Detect which cell encompasses the target text, then output its (X, Y) center coordinate. 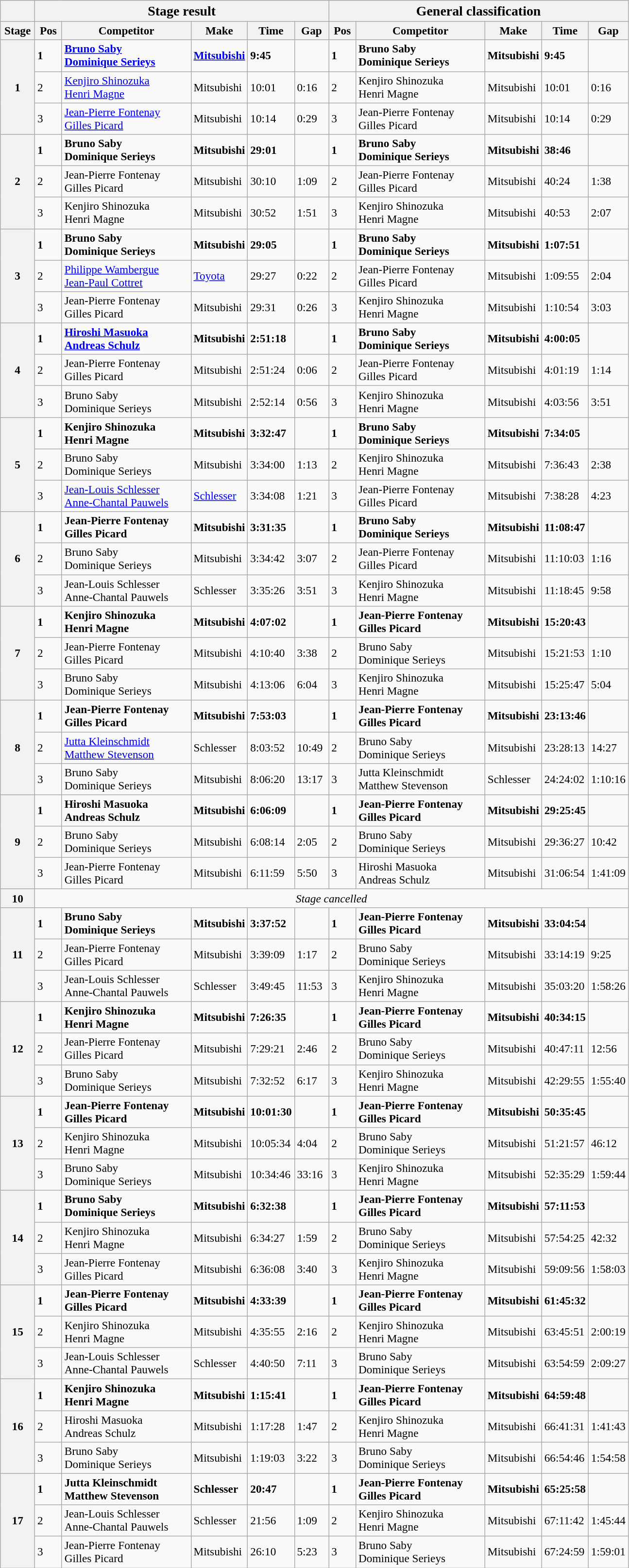
31:06:54 (565, 873)
3:34:42 (271, 558)
3:03 (608, 307)
1:47 (312, 1426)
40:24 (565, 182)
7:34:05 (565, 433)
4:13:06 (271, 684)
2:51:24 (271, 370)
33:16 (312, 1175)
15 (17, 1332)
50:35:45 (565, 1112)
10:49 (312, 748)
1:51 (312, 213)
59:09:56 (565, 1269)
3:07 (312, 558)
3:39:09 (271, 954)
11 (17, 954)
General classification (478, 11)
5:04 (608, 684)
4:03:56 (565, 401)
6:06:09 (271, 811)
52:35:29 (565, 1175)
30:10 (271, 182)
29:36:27 (565, 842)
13:17 (312, 779)
1:10:54 (565, 307)
6:08:14 (271, 842)
6 (17, 559)
2:09:27 (608, 1363)
67:24:59 (565, 1551)
15:25:47 (565, 684)
1:55:40 (608, 1081)
16 (17, 1426)
29:31 (271, 307)
Stage (17, 31)
51:21:57 (565, 1143)
40:34:15 (565, 1018)
14:27 (608, 748)
1:59:01 (608, 1551)
15:21:53 (565, 653)
3:22 (312, 1457)
35:03:20 (565, 985)
8 (17, 747)
9:58 (608, 590)
4:00:05 (565, 339)
10:05:34 (271, 1143)
0:06 (312, 370)
8:03:52 (271, 748)
29:01 (271, 150)
8:06:20 (271, 779)
29:25:45 (565, 811)
11:18:45 (565, 590)
2:00:19 (608, 1332)
4:01:19 (565, 370)
23:28:13 (565, 748)
40:47:11 (565, 1049)
29:05 (271, 245)
4:35:55 (271, 1332)
1:41:09 (608, 873)
1:19:03 (271, 1457)
9:25 (608, 954)
23:13:46 (565, 716)
1:15:41 (271, 1394)
57:11:53 (565, 1206)
10 (17, 898)
3:37:52 (271, 923)
1:17:28 (271, 1426)
1:14 (608, 370)
61:45:32 (565, 1300)
3:34:08 (271, 496)
0:26 (312, 307)
2:46 (312, 1049)
2:07 (608, 213)
1:16 (608, 558)
1:10:16 (608, 779)
4 (17, 370)
1:41:43 (608, 1426)
4:33:39 (271, 1300)
3:38 (312, 653)
1:07:51 (565, 245)
10:01:30 (271, 1112)
15:20:43 (565, 621)
65:25:58 (565, 1489)
0:22 (312, 276)
12 (17, 1049)
42:32 (608, 1238)
1:58:26 (608, 985)
7:36:43 (565, 464)
3:31:35 (271, 527)
40:53 (565, 213)
7:29:21 (271, 1049)
6:17 (312, 1081)
1:54:58 (608, 1457)
5 (17, 464)
7 (17, 653)
38:46 (565, 150)
24:24:02 (565, 779)
20:47 (271, 1489)
0:56 (312, 401)
1:10 (608, 653)
10:34:46 (271, 1175)
1:09:55 (565, 276)
7:32:52 (271, 1081)
17 (17, 1520)
1:17 (312, 954)
6:11:59 (271, 873)
6:32:38 (271, 1206)
3:34:00 (271, 464)
21:56 (271, 1520)
2:16 (312, 1332)
4:07:02 (271, 621)
7:26:35 (271, 1018)
1:38 (608, 182)
57:54:25 (565, 1238)
1:59 (312, 1238)
1:59:44 (608, 1175)
1:13 (312, 464)
63:45:51 (565, 1332)
2:51:18 (271, 339)
3:35:26 (271, 590)
46:12 (608, 1143)
29:27 (271, 276)
66:41:31 (565, 1426)
5:23 (312, 1551)
12:56 (608, 1049)
Philippe Wambergue Jean-Paul Cottret (126, 276)
6:34:27 (271, 1238)
13 (17, 1143)
4:23 (608, 496)
7:38:28 (565, 496)
3:40 (312, 1269)
7:53:03 (271, 716)
4:40:50 (271, 1363)
11:08:47 (565, 527)
42:29:55 (565, 1081)
Toyota (220, 276)
9 (17, 842)
11:10:03 (565, 558)
2:52:14 (271, 401)
4:04 (312, 1143)
5:50 (312, 873)
10:42 (608, 842)
30:52 (271, 213)
67:11:42 (565, 1520)
26:10 (271, 1551)
1:58:03 (608, 1269)
33:14:19 (565, 954)
11:53 (312, 985)
Stage result (182, 11)
1:45:44 (608, 1520)
3:49:45 (271, 985)
14 (17, 1237)
4:10:40 (271, 653)
63:54:59 (565, 1363)
6:04 (312, 684)
2:38 (608, 464)
7:11 (312, 1363)
2:04 (608, 276)
66:54:46 (565, 1457)
6:36:08 (271, 1269)
33:04:54 (565, 923)
2:05 (312, 842)
3:32:47 (271, 433)
Stage cancelled (332, 898)
1:21 (312, 496)
64:59:48 (565, 1394)
